Detect which cell encompasses the target text, then output its (X, Y) center coordinate. 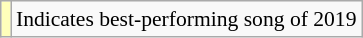
Indicates best-performing song of 2019 (186, 19)
